Provide the [X, Y] coordinate of the cell's center where the given text is located.  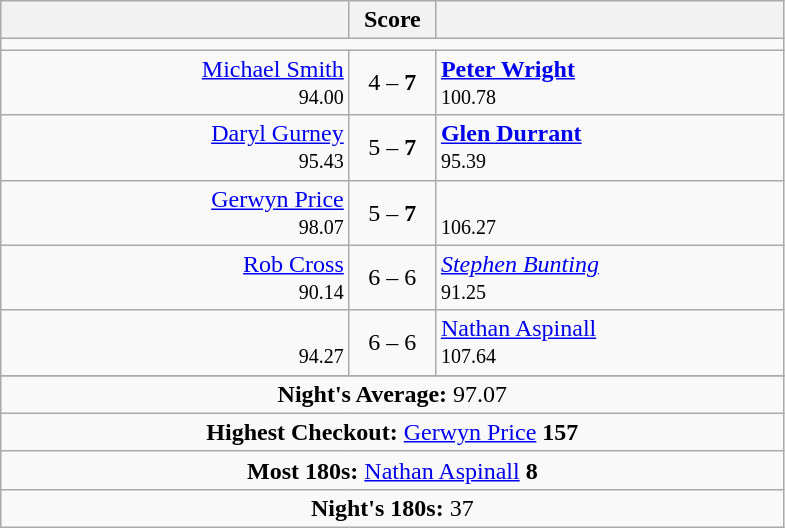
106.27 [610, 212]
Peter Wright 100.78 [610, 82]
Gerwyn Price 98.07 [176, 212]
Night's 180s: 37 [392, 508]
Rob Cross 90.14 [176, 278]
Glen Durrant 95.39 [610, 148]
Michael Smith 94.00 [176, 82]
Daryl Gurney 95.43 [176, 148]
Most 180s: Nathan Aspinall 8 [392, 470]
94.27 [176, 342]
Highest Checkout: Gerwyn Price 157 [392, 432]
Nathan Aspinall 107.64 [610, 342]
Night's Average: 97.07 [392, 394]
Stephen Bunting 91.25 [610, 278]
4 – 7 [392, 82]
Score [392, 20]
